Pinpoint the cell where the given text exists, returning its (X, Y) midpoint coordinate. 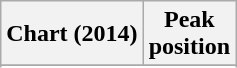
Chart (2014) (72, 34)
Peakposition (189, 34)
